Pinpoint the cell where the given text exists, returning its (X, Y) midpoint coordinate. 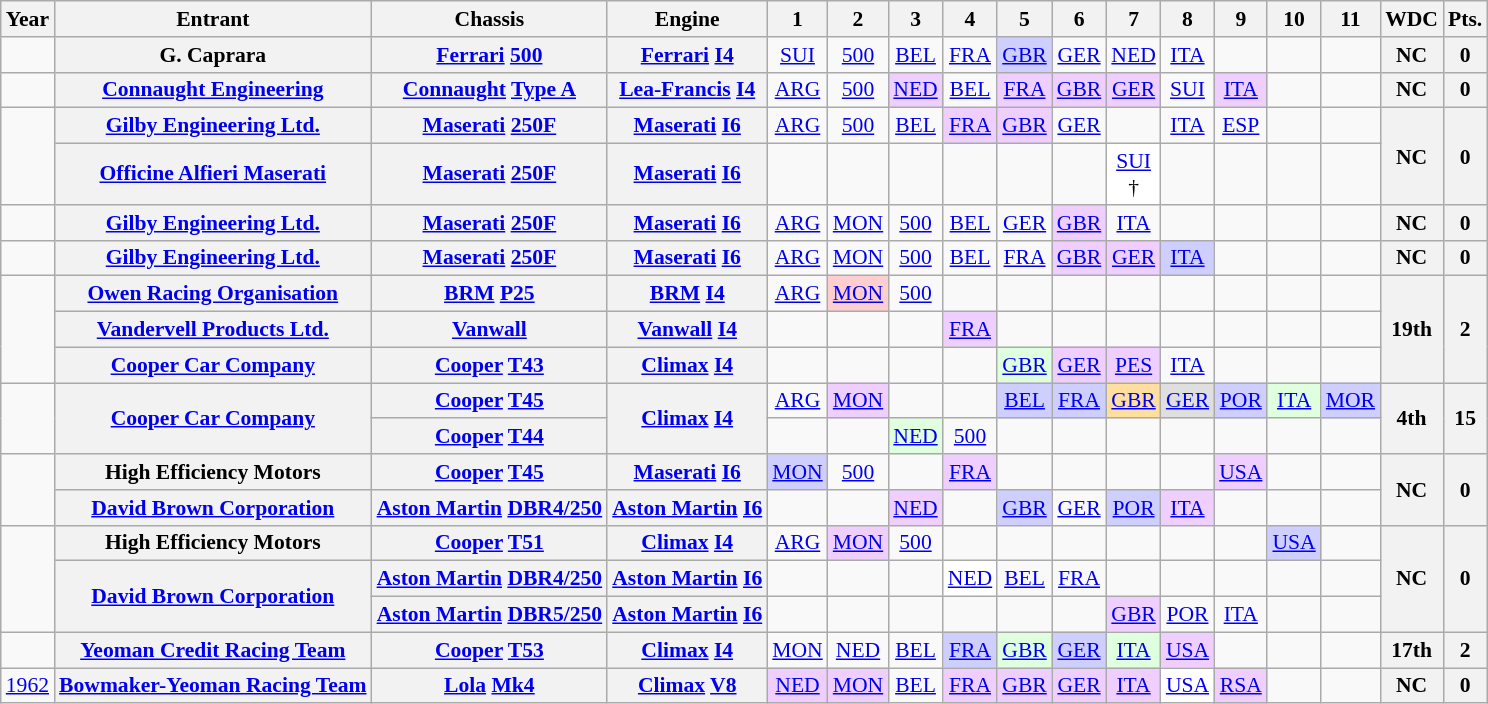
Connaught Type A (490, 90)
Cooper T53 (490, 650)
BRM I4 (687, 294)
Vanwall (490, 330)
Owen Racing Organisation (213, 294)
3 (915, 19)
Ferrari 500 (490, 55)
PES (1134, 365)
Officine Alfieri Maserati (213, 174)
RSA (1240, 686)
Pts. (1465, 19)
19th (1412, 330)
8 (1188, 19)
SUI† (1134, 174)
10 (1294, 19)
11 (1350, 19)
Bowmaker-Yeoman Racing Team (213, 686)
MOR (1350, 401)
Yeoman Credit Racing Team (213, 650)
Connaught Engineering (213, 90)
4 (970, 19)
Cooper T44 (490, 437)
WDC (1412, 19)
Climax V8 (687, 686)
5 (1024, 19)
Lea-Francis I4 (687, 90)
4th (1412, 418)
15 (1465, 418)
G. Caprara (213, 55)
BRM P25 (490, 294)
Year (28, 19)
9 (1240, 19)
Engine (687, 19)
Vandervell Products Ltd. (213, 330)
Vanwall I4 (687, 330)
Cooper T43 (490, 365)
Aston Martin DBR5/250 (490, 615)
Lola Mk4 (490, 686)
Cooper T51 (490, 543)
17th (1412, 650)
Chassis (490, 19)
Entrant (213, 19)
7 (1134, 19)
ESP (1240, 126)
1962 (28, 686)
Ferrari I4 (687, 55)
6 (1080, 19)
1 (798, 19)
